From the cell containing the given text, extract its center point as (x, y) coordinate. 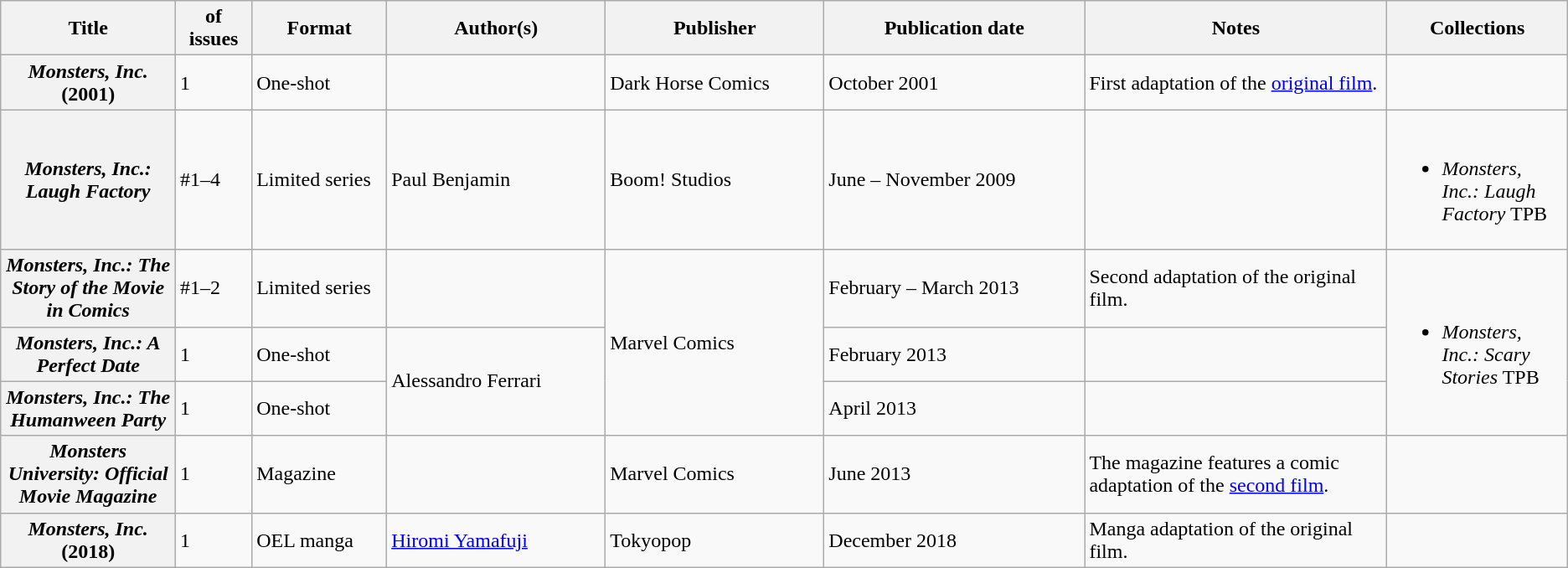
Hiromi Yamafuji (496, 540)
Monsters, Inc.: The Story of the Movie in Comics (89, 288)
Alessandro Ferrari (496, 381)
Monsters, Inc.: The Humanween Party (89, 409)
Monsters, Inc.: Laugh Factory TPB (1478, 179)
June 2013 (955, 474)
Publication date (955, 28)
Magazine (320, 474)
First adaptation of the original film. (1236, 82)
Author(s) (496, 28)
#1–2 (214, 288)
Monsters, Inc.: Laugh Factory (89, 179)
October 2001 (955, 82)
Notes (1236, 28)
OEL manga (320, 540)
February 2013 (955, 354)
Tokyopop (715, 540)
Monsters University: Official Movie Magazine (89, 474)
of issues (214, 28)
Monsters, Inc.: A Perfect Date (89, 354)
Monsters, Inc.: Scary Stories TPB (1478, 343)
Title (89, 28)
December 2018 (955, 540)
Manga adaptation of the original film. (1236, 540)
#1–4 (214, 179)
April 2013 (955, 409)
Monsters, Inc. (2018) (89, 540)
Format (320, 28)
Collections (1478, 28)
Dark Horse Comics (715, 82)
The magazine features a comic adaptation of the second film. (1236, 474)
Boom! Studios (715, 179)
Publisher (715, 28)
Monsters, Inc. (2001) (89, 82)
Second adaptation of the original film. (1236, 288)
Paul Benjamin (496, 179)
February – March 2013 (955, 288)
June – November 2009 (955, 179)
